Identify which cell holds the provided text, then report its (x, y) central coordinate. 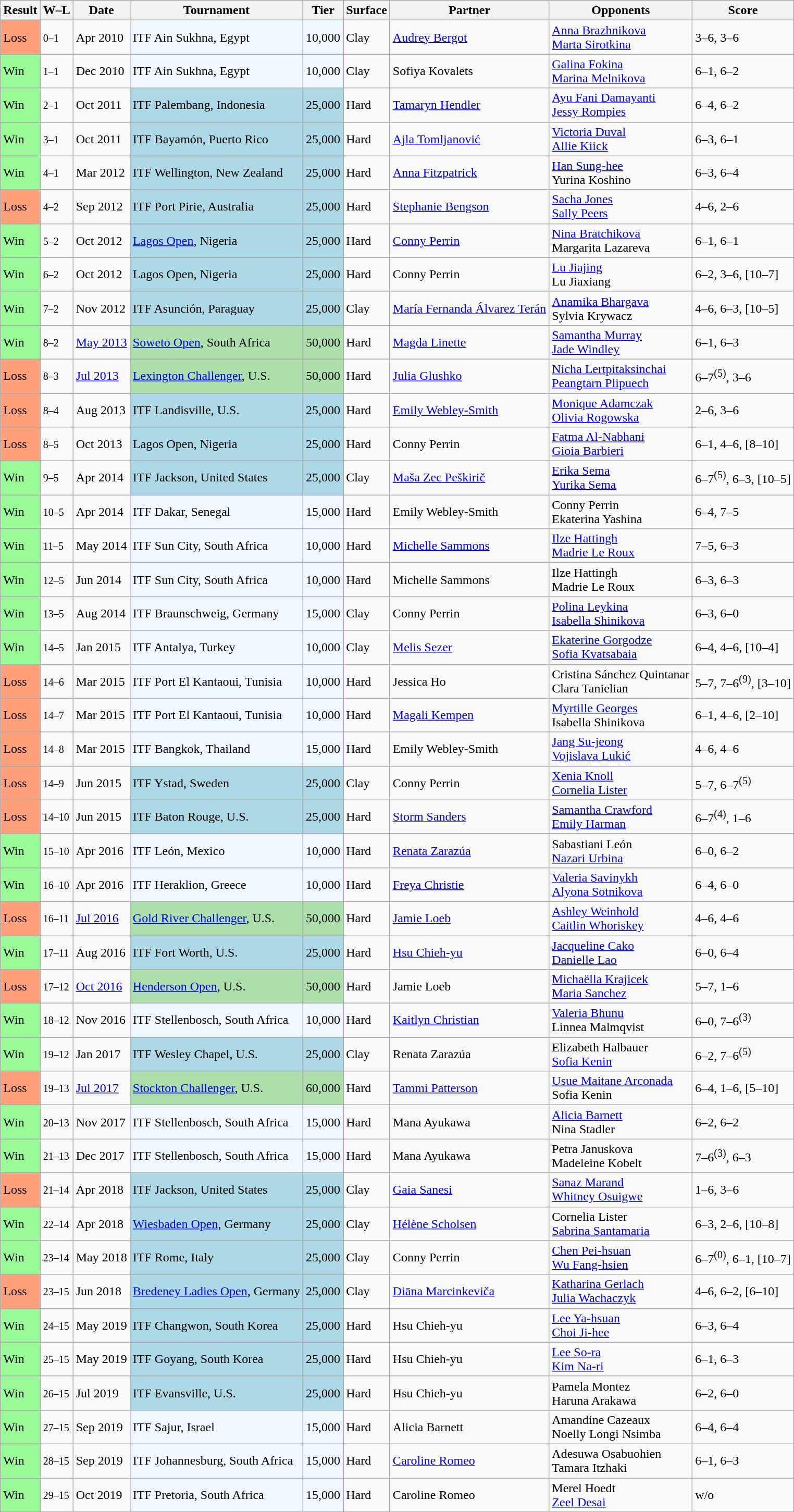
1–1 (56, 71)
May 2014 (101, 546)
6–0, 6–2 (743, 850)
Aug 2016 (101, 952)
6–4, 6–2 (743, 105)
Jessica Ho (469, 681)
4–6, 6–2, [6–10] (743, 1291)
Tournament (216, 10)
Victoria Duval Allie Kiick (621, 139)
12–5 (56, 579)
ITF Wellington, New Zealand (216, 173)
Apr 2010 (101, 38)
6–3, 6–1 (743, 139)
8–3 (56, 376)
w/o (743, 1494)
Alicia Barnett (469, 1427)
Adesuwa Osabuohien Tamara Itzhaki (621, 1461)
Monique Adamczak Olivia Rogowska (621, 410)
Conny Perrin Ekaterina Yashina (621, 512)
Han Sung-hee Yurina Koshino (621, 173)
19–12 (56, 1055)
5–2 (56, 241)
6–7(5), 3–6 (743, 376)
6–4, 1–6, [5–10] (743, 1088)
60,000 (323, 1088)
8–4 (56, 410)
6–2, 7–6(5) (743, 1055)
10–5 (56, 512)
23–14 (56, 1258)
Michaëlla Krajicek Maria Sanchez (621, 987)
4–6, 2–6 (743, 206)
Valeria Savinykh Alyona Sotnikova (621, 885)
13–5 (56, 614)
Fatma Al-Nabhani Gioia Barbieri (621, 444)
ITF Bangkok, Thailand (216, 749)
ITF Sajur, Israel (216, 1427)
Polina Leykina Isabella Shinikova (621, 614)
Jun 2014 (101, 579)
6–2, 6–2 (743, 1122)
Cristina Sánchez Quintanar Clara Tanielian (621, 681)
ITF Baton Rouge, U.S. (216, 817)
Nicha Lertpitaksinchai Peangtarn Plipuech (621, 376)
Lee Ya-hsuan Choi Ji-hee (621, 1325)
Storm Sanders (469, 817)
Surface (367, 10)
6–7(5), 6–3, [10–5] (743, 478)
ITF Evansville, U.S. (216, 1393)
Nov 2017 (101, 1122)
Xenia Knoll Cornelia Lister (621, 783)
6–3, 6–3 (743, 579)
6–2 (56, 274)
Galina Fokina Marina Melnikova (621, 71)
Valeria Bhunu Linnea Malmqvist (621, 1020)
Opponents (621, 10)
9–5 (56, 478)
Aug 2013 (101, 410)
ITF Antalya, Turkey (216, 647)
26–15 (56, 1393)
Oct 2013 (101, 444)
Magda Linette (469, 342)
Partner (469, 10)
6–2, 3–6, [10–7] (743, 274)
ITF Braunschweig, Germany (216, 614)
6–0, 6–4 (743, 952)
2–6, 3–6 (743, 410)
Tammi Patterson (469, 1088)
Gold River Challenger, U.S. (216, 918)
ITF Changwon, South Korea (216, 1325)
Elizabeth Halbauer Sofia Kenin (621, 1055)
Oct 2019 (101, 1494)
15–10 (56, 850)
21–13 (56, 1156)
Anna Brazhnikova Marta Sirotkina (621, 38)
Maša Zec Peškirič (469, 478)
Samantha Crawford Emily Harman (621, 817)
Anamika Bhargava Sylvia Krywacz (621, 308)
Tier (323, 10)
Lu Jiajing Lu Jiaxiang (621, 274)
Wiesbaden Open, Germany (216, 1223)
24–15 (56, 1325)
6–1, 4–6, [2–10] (743, 715)
Jul 2013 (101, 376)
Ayu Fani Damayanti Jessy Rompies (621, 105)
4–1 (56, 173)
Merel Hoedt Zeel Desai (621, 1494)
ITF Goyang, South Korea (216, 1359)
23–15 (56, 1291)
Diāna Marcinkeviča (469, 1291)
4–6, 6–3, [10–5] (743, 308)
Lee So-ra Kim Na-ri (621, 1359)
Date (101, 10)
ITF Bayamón, Puerto Rico (216, 139)
ITF Asunción, Paraguay (216, 308)
ITF Palembang, Indonesia (216, 105)
4–2 (56, 206)
7–5, 6–3 (743, 546)
7–2 (56, 308)
16–11 (56, 918)
María Fernanda Álvarez Terán (469, 308)
ITF Pretoria, South Africa (216, 1494)
Henderson Open, U.S. (216, 987)
ITF Rome, Italy (216, 1258)
20–13 (56, 1122)
19–13 (56, 1088)
8–5 (56, 444)
6–7(0), 6–1, [10–7] (743, 1258)
7–6(3), 6–3 (743, 1156)
14–8 (56, 749)
Jul 2016 (101, 918)
Chen Pei-hsuan Wu Fang-hsien (621, 1258)
5–7, 6–7(5) (743, 783)
Tamaryn Hendler (469, 105)
6–1, 6–2 (743, 71)
Jan 2017 (101, 1055)
27–15 (56, 1427)
Usue Maitane Arconada Sofia Kenin (621, 1088)
Ashley Weinhold Caitlin Whoriskey (621, 918)
6–0, 7–6(3) (743, 1020)
Hélène Scholsen (469, 1223)
14–7 (56, 715)
Melis Sezer (469, 647)
W–L (56, 10)
5–7, 7–6(9), [3–10] (743, 681)
3–1 (56, 139)
Freya Christie (469, 885)
Amandine Cazeaux Noelly Longi Nsimba (621, 1427)
ITF Heraklion, Greece (216, 885)
May 2018 (101, 1258)
0–1 (56, 38)
2–1 (56, 105)
Petra Januskova Madeleine Kobelt (621, 1156)
Stephanie Bengson (469, 206)
Audrey Bergot (469, 38)
25–15 (56, 1359)
Nina Bratchikova Margarita Lazareva (621, 241)
ITF Wesley Chapel, U.S. (216, 1055)
18–12 (56, 1020)
6–4, 6–0 (743, 885)
Anna Fitzpatrick (469, 173)
6–7(4), 1–6 (743, 817)
Julia Glushko (469, 376)
16–10 (56, 885)
Dec 2010 (101, 71)
Lexington Challenger, U.S. (216, 376)
Jang Su-jeong Vojislava Lukić (621, 749)
Katharina Gerlach Julia Wachaczyk (621, 1291)
Samantha Murray Jade Windley (621, 342)
ITF Fort Worth, U.S. (216, 952)
ITF Port Pirie, Australia (216, 206)
1–6, 3–6 (743, 1190)
5–7, 1–6 (743, 987)
3–6, 3–6 (743, 38)
Nov 2012 (101, 308)
Jul 2017 (101, 1088)
ITF León, Mexico (216, 850)
Nov 2016 (101, 1020)
Result (20, 10)
17–12 (56, 987)
Bredeney Ladies Open, Germany (216, 1291)
Gaia Sanesi (469, 1190)
6–2, 6–0 (743, 1393)
14–6 (56, 681)
Dec 2017 (101, 1156)
28–15 (56, 1461)
Alicia Barnett Nina Stadler (621, 1122)
Sabastiani León Nazari Urbina (621, 850)
Sacha Jones Sally Peers (621, 206)
6–4, 6–4 (743, 1427)
6–3, 2–6, [10–8] (743, 1223)
Cornelia Lister Sabrina Santamaria (621, 1223)
Aug 2014 (101, 614)
6–1, 4–6, [8–10] (743, 444)
6–1, 6–1 (743, 241)
Jun 2018 (101, 1291)
14–9 (56, 783)
8–2 (56, 342)
Magali Kempen (469, 715)
11–5 (56, 546)
ITF Dakar, Senegal (216, 512)
22–14 (56, 1223)
6–4, 4–6, [10–4] (743, 647)
Kaitlyn Christian (469, 1020)
21–14 (56, 1190)
ITF Johannesburg, South Africa (216, 1461)
Pamela Montez Haruna Arakawa (621, 1393)
Oct 2016 (101, 987)
Ekaterine Gorgodze Sofia Kvatsabaia (621, 647)
17–11 (56, 952)
Jan 2015 (101, 647)
Soweto Open, South Africa (216, 342)
Jacqueline Cako Danielle Lao (621, 952)
Ajla Tomljanović (469, 139)
14–5 (56, 647)
29–15 (56, 1494)
ITF Ystad, Sweden (216, 783)
Erika Sema Yurika Sema (621, 478)
Myrtille Georges Isabella Shinikova (621, 715)
6–4, 7–5 (743, 512)
Sep 2012 (101, 206)
14–10 (56, 817)
Score (743, 10)
Mar 2012 (101, 173)
6–3, 6–0 (743, 614)
May 2013 (101, 342)
Sanaz Marand Whitney Osuigwe (621, 1190)
Sofiya Kovalets (469, 71)
Jul 2019 (101, 1393)
Stockton Challenger, U.S. (216, 1088)
ITF Landisville, U.S. (216, 410)
